For the text-containing cell, return its midpoint in (x, y) coordinate format. 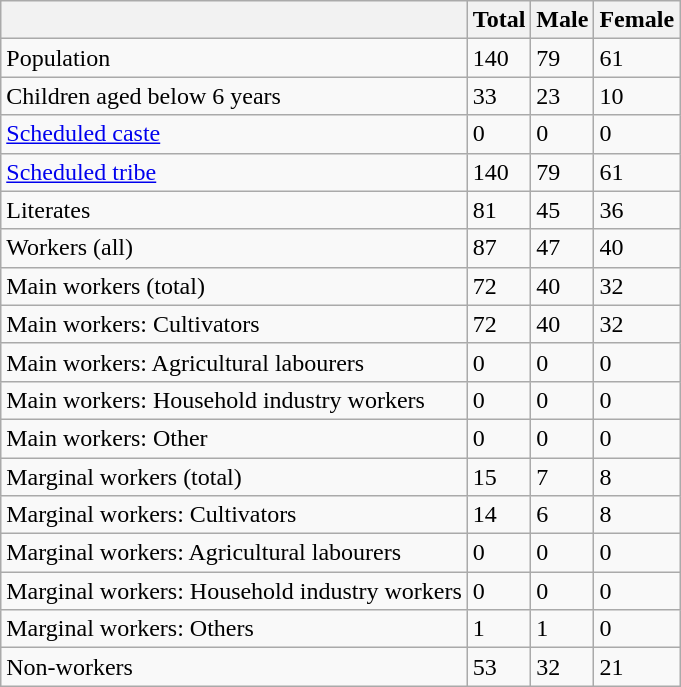
14 (499, 515)
21 (637, 667)
53 (499, 667)
Marginal workers: Household industry workers (234, 591)
81 (499, 210)
Main workers (total) (234, 286)
Scheduled caste (234, 134)
Main workers: Other (234, 438)
Population (234, 58)
10 (637, 96)
Children aged below 6 years (234, 96)
Marginal workers (total) (234, 477)
Total (499, 20)
6 (562, 515)
Main workers: Cultivators (234, 324)
47 (562, 248)
Scheduled tribe (234, 172)
36 (637, 210)
23 (562, 96)
15 (499, 477)
Female (637, 20)
Literates (234, 210)
Marginal workers: Cultivators (234, 515)
33 (499, 96)
Main workers: Agricultural labourers (234, 362)
Marginal workers: Others (234, 629)
Male (562, 20)
Main workers: Household industry workers (234, 400)
Non-workers (234, 667)
Workers (all) (234, 248)
7 (562, 477)
87 (499, 248)
45 (562, 210)
Marginal workers: Agricultural labourers (234, 553)
